Scan for the cell matching the given text and deliver its (x, y) coordinate at center. 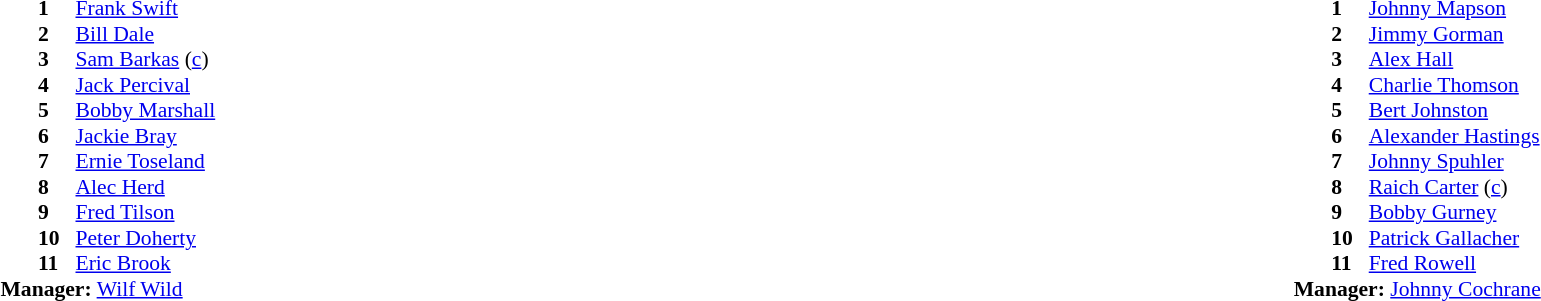
Johnny Spuhler (1455, 161)
Eric Brook (146, 263)
Bert Johnston (1455, 111)
Bobby Gurney (1455, 213)
Fred Rowell (1455, 263)
Jimmy Gorman (1455, 34)
Bobby Marshall (146, 111)
Sam Barkas (c) (146, 59)
Charlie Thomson (1455, 85)
Fred Tilson (146, 213)
Ernie Toseland (146, 161)
Jack Percival (146, 85)
Alec Herd (146, 187)
Alex Hall (1455, 59)
Bill Dale (146, 34)
Jackie Bray (146, 136)
Alexander Hastings (1455, 136)
Patrick Gallacher (1455, 238)
Raich Carter (c) (1455, 187)
Peter Doherty (146, 238)
